Provide the [x, y] coordinate of the cell's center where the given text is located.  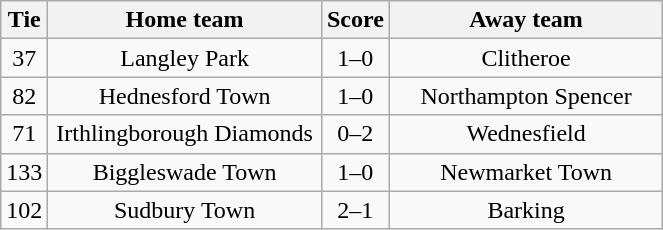
102 [24, 210]
Clitheroe [526, 58]
Tie [24, 20]
Away team [526, 20]
133 [24, 172]
Newmarket Town [526, 172]
0–2 [355, 134]
Score [355, 20]
Wednesfield [526, 134]
37 [24, 58]
Sudbury Town [185, 210]
82 [24, 96]
Hednesford Town [185, 96]
Home team [185, 20]
Northampton Spencer [526, 96]
Irthlingborough Diamonds [185, 134]
Biggleswade Town [185, 172]
Langley Park [185, 58]
71 [24, 134]
Barking [526, 210]
2–1 [355, 210]
